Find where the given text appears and provide that cell's center as [x, y] coordinate. 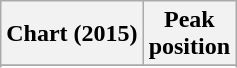
Peakposition [189, 34]
Chart (2015) [72, 34]
